Detect which cell encompasses the target text, then output its (X, Y) center coordinate. 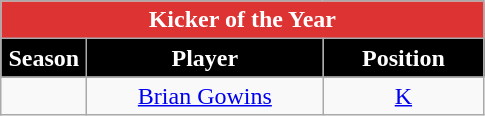
Kicker of the Year (242, 20)
Season (44, 58)
Player (205, 58)
Brian Gowins (205, 96)
K (404, 96)
Position (404, 58)
